For the text-containing cell, return its midpoint in [X, Y] coordinate format. 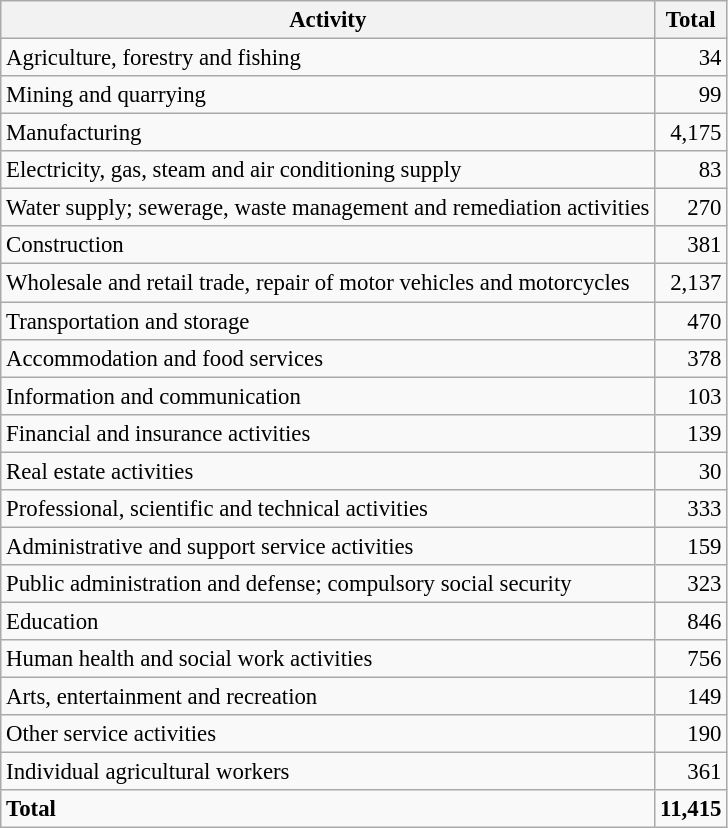
2,137 [691, 283]
Education [328, 621]
4,175 [691, 133]
34 [691, 58]
159 [691, 546]
Financial and insurance activities [328, 433]
Wholesale and retail trade, repair of motor vehicles and motorcycles [328, 283]
361 [691, 772]
149 [691, 697]
756 [691, 659]
Human health and social work activities [328, 659]
30 [691, 471]
Public administration and defense; compulsory social security [328, 584]
Mining and quarrying [328, 95]
Electricity, gas, steam and air conditioning supply [328, 170]
99 [691, 95]
378 [691, 358]
139 [691, 433]
Professional, scientific and technical activities [328, 509]
83 [691, 170]
Water supply; sewerage, waste management and remediation activities [328, 208]
Transportation and storage [328, 321]
Administrative and support service activities [328, 546]
270 [691, 208]
Arts, entertainment and recreation [328, 697]
Individual agricultural workers [328, 772]
Information and communication [328, 396]
470 [691, 321]
Accommodation and food services [328, 358]
Agriculture, forestry and fishing [328, 58]
846 [691, 621]
323 [691, 584]
Other service activities [328, 734]
Manufacturing [328, 133]
103 [691, 396]
333 [691, 509]
381 [691, 245]
Construction [328, 245]
Activity [328, 20]
190 [691, 734]
11,415 [691, 809]
Real estate activities [328, 471]
